Provide the [X, Y] coordinate of the cell's center where the given text is located.  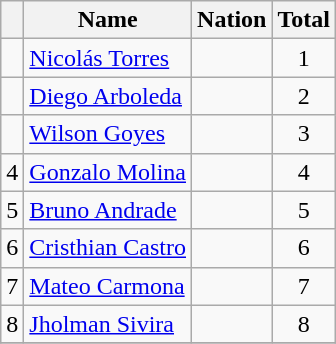
Jholman Sivira [108, 324]
Cristhian Castro [108, 248]
Diego Arboleda [108, 96]
Gonzalo Molina [108, 172]
Wilson Goyes [108, 134]
Nicolás Torres [108, 58]
3 [304, 134]
Mateo Carmona [108, 286]
Nation [232, 20]
Bruno Andrade [108, 210]
Total [304, 20]
1 [304, 58]
Name [108, 20]
2 [304, 96]
